Return [x, y] of the center of cell containing provided text 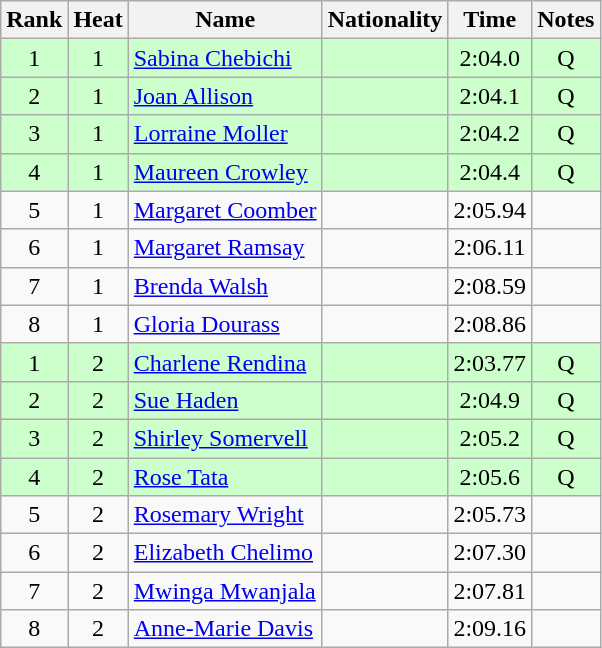
Nationality [385, 20]
Sabina Chebichi [225, 58]
Heat [98, 20]
Maureen Crowley [225, 172]
2:04.0 [490, 58]
Name [225, 20]
2:05.6 [490, 477]
Gloria Dourass [225, 324]
Rose Tata [225, 477]
2:06.11 [490, 248]
2:05.73 [490, 515]
Margaret Ramsay [225, 248]
Anne-Marie Davis [225, 629]
Lorraine Moller [225, 134]
Elizabeth Chelimo [225, 553]
Joan Allison [225, 96]
2:08.86 [490, 324]
2:04.2 [490, 134]
2:04.4 [490, 172]
2:07.30 [490, 553]
2:07.81 [490, 591]
2:03.77 [490, 362]
2:05.2 [490, 438]
Rosemary Wright [225, 515]
2:04.9 [490, 400]
Brenda Walsh [225, 286]
Charlene Rendina [225, 362]
2:08.59 [490, 286]
Mwinga Mwanjala [225, 591]
Margaret Coomber [225, 210]
Rank [34, 20]
2:05.94 [490, 210]
2:09.16 [490, 629]
Shirley Somervell [225, 438]
2:04.1 [490, 96]
Sue Haden [225, 400]
Notes [566, 20]
Time [490, 20]
